Locate the cell with the specified text and output its (X, Y) center coordinate. 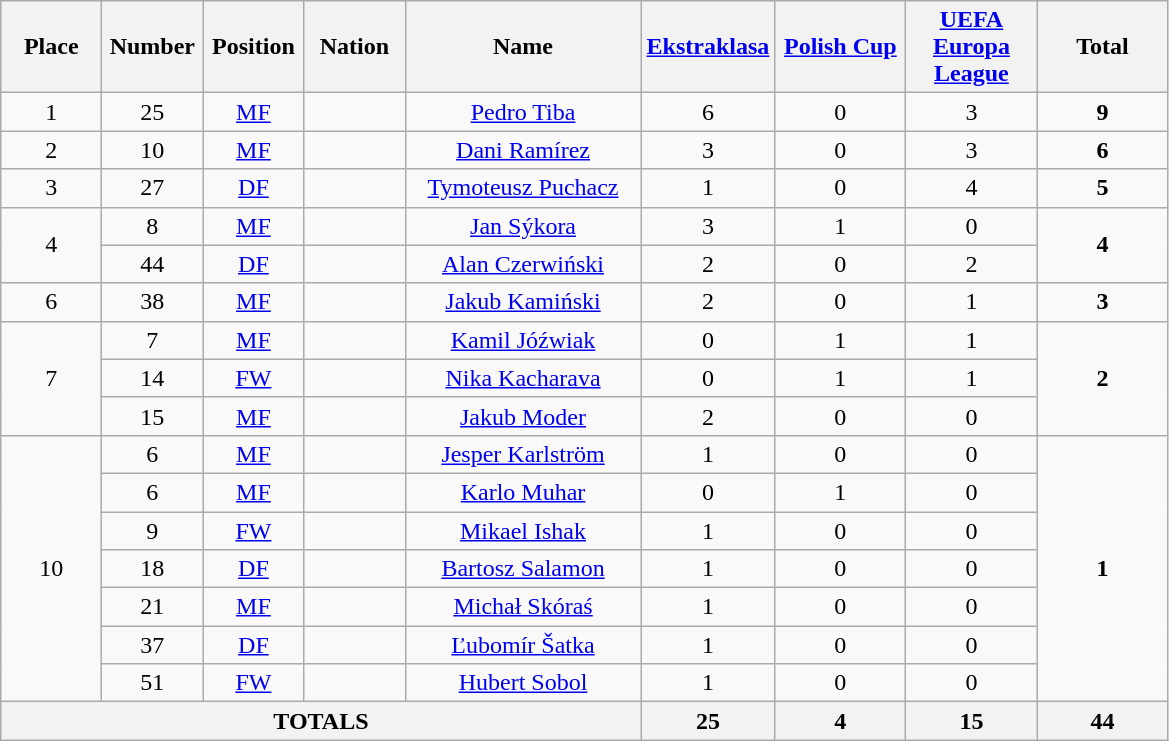
Dani Ramírez (523, 150)
Hubert Sobol (523, 683)
38 (152, 302)
51 (152, 683)
UEFA Europa League (972, 47)
Pedro Tiba (523, 112)
Polish Cup (840, 47)
Bartosz Salamon (523, 569)
Number (152, 47)
Alan Czerwiński (523, 264)
27 (152, 188)
Ľubomír Šatka (523, 645)
14 (152, 378)
8 (152, 226)
5 (1102, 188)
TOTALS (321, 721)
Jan Sýkora (523, 226)
18 (152, 569)
Jakub Moder (523, 416)
Karlo Muhar (523, 492)
Place (52, 47)
Tymoteusz Puchacz (523, 188)
Jesper Karlström (523, 454)
Position (254, 47)
Name (523, 47)
Total (1102, 47)
Kamil Jóźwiak (523, 340)
Nika Kacharava (523, 378)
Michał Skóraś (523, 607)
37 (152, 645)
Ekstraklasa (708, 47)
21 (152, 607)
Nation (354, 47)
Mikael Ishak (523, 531)
Jakub Kamiński (523, 302)
